Pinpoint the cell where the given text exists, returning its [X, Y] midpoint coordinate. 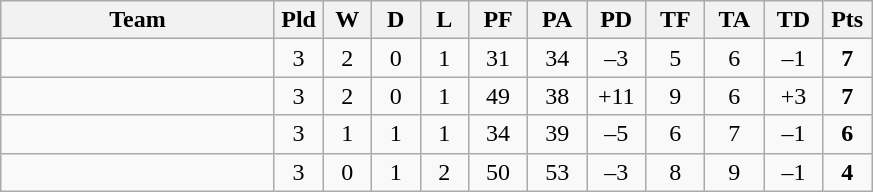
PD [616, 20]
Team [138, 20]
38 [558, 96]
8 [676, 172]
TD [794, 20]
L [444, 20]
Pld [298, 20]
39 [558, 134]
49 [498, 96]
+3 [794, 96]
5 [676, 58]
PA [558, 20]
W [348, 20]
53 [558, 172]
PF [498, 20]
+11 [616, 96]
TA [734, 20]
50 [498, 172]
TF [676, 20]
4 [848, 172]
–5 [616, 134]
D [396, 20]
Pts [848, 20]
31 [498, 58]
